Detect which cell encompasses the target text, then output its (x, y) center coordinate. 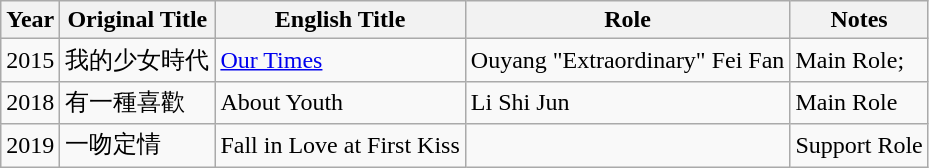
Main Role; (859, 60)
About Youth (340, 102)
Notes (859, 20)
有一種喜歡 (138, 102)
Role (628, 20)
Year (30, 20)
一吻定情 (138, 146)
2015 (30, 60)
Support Role (859, 146)
Main Role (859, 102)
2019 (30, 146)
Li Shi Jun (628, 102)
2018 (30, 102)
Ouyang "Extraordinary" Fei Fan (628, 60)
Fall in Love at First Kiss (340, 146)
Original Title (138, 20)
English Title (340, 20)
我的少女時代 (138, 60)
Our Times (340, 60)
